Return [X, Y] of the center of cell containing provided text 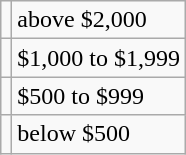
$500 to $999 [99, 96]
$1,000 to $1,999 [99, 58]
above $2,000 [99, 20]
below $500 [99, 134]
